For the text-containing cell, return its midpoint in (X, Y) coordinate format. 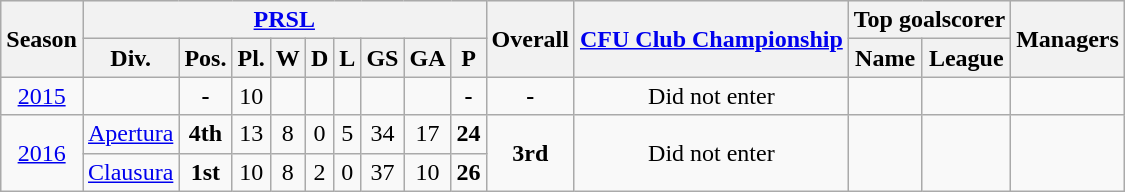
2016 (42, 153)
3rd (530, 153)
17 (428, 134)
Top goalscorer (929, 20)
5 (348, 134)
P (468, 58)
L (348, 58)
D (319, 58)
League (966, 58)
GA (428, 58)
Pos. (206, 58)
26 (468, 172)
37 (382, 172)
Clausura (130, 172)
PRSL (284, 20)
13 (251, 134)
CFU Club Championship (711, 39)
Pl. (251, 58)
34 (382, 134)
4th (206, 134)
Apertura (130, 134)
GS (382, 58)
Overall (530, 39)
W (288, 58)
Season (42, 39)
Div. (130, 58)
24 (468, 134)
1st (206, 172)
2 (319, 172)
Managers (1068, 39)
Name (885, 58)
2015 (42, 96)
